Output the [X, Y] coordinate of the center of the cell containing the given text.  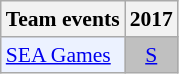
Team events [63, 19]
2017 [152, 19]
S [152, 55]
SEA Games [63, 55]
